Search for the cell housing the specified text and yield its [x, y] center coordinate. 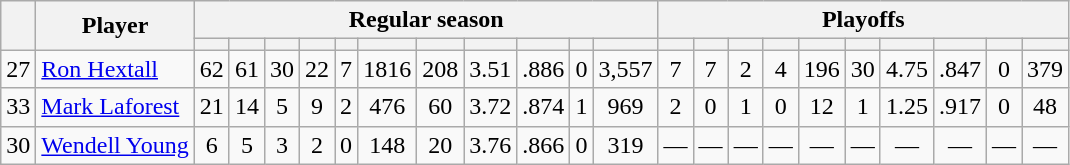
48 [1046, 107]
3.76 [490, 145]
3.72 [490, 107]
3,557 [626, 69]
33 [18, 107]
27 [18, 69]
4 [780, 69]
Player [115, 26]
3.51 [490, 69]
379 [1046, 69]
.847 [960, 69]
148 [388, 145]
20 [440, 145]
Mark Laforest [115, 107]
Wendell Young [115, 145]
.874 [544, 107]
21 [212, 107]
.866 [544, 145]
61 [246, 69]
6 [212, 145]
Regular season [426, 20]
1.25 [906, 107]
3 [282, 145]
208 [440, 69]
12 [822, 107]
62 [212, 69]
.886 [544, 69]
9 [316, 107]
1816 [388, 69]
Playoffs [864, 20]
196 [822, 69]
476 [388, 107]
60 [440, 107]
Ron Hextall [115, 69]
4.75 [906, 69]
319 [626, 145]
22 [316, 69]
.917 [960, 107]
969 [626, 107]
14 [246, 107]
